From the cell containing the given text, extract its center point as [X, Y] coordinate. 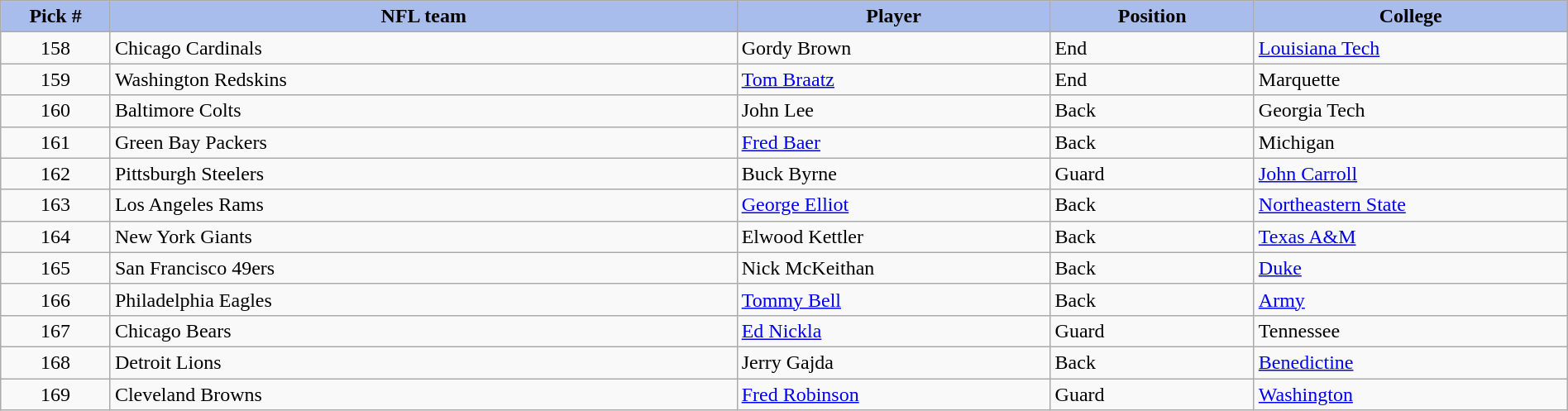
Jerry Gajda [893, 362]
161 [56, 142]
163 [56, 205]
Michigan [1411, 142]
Georgia Tech [1411, 111]
Baltimore Colts [423, 111]
Chicago Bears [423, 331]
Benedictine [1411, 362]
John Carroll [1411, 174]
169 [56, 394]
San Francisco 49ers [423, 268]
Tommy Bell [893, 299]
Fred Baer [893, 142]
166 [56, 299]
Position [1152, 17]
Louisiana Tech [1411, 48]
165 [56, 268]
Philadelphia Eagles [423, 299]
Duke [1411, 268]
Army [1411, 299]
168 [56, 362]
Tennessee [1411, 331]
Player [893, 17]
Detroit Lions [423, 362]
Green Bay Packers [423, 142]
Elwood Kettler [893, 237]
NFL team [423, 17]
Nick McKeithan [893, 268]
Pittsburgh Steelers [423, 174]
Washington Redskins [423, 79]
New York Giants [423, 237]
Buck Byrne [893, 174]
159 [56, 79]
160 [56, 111]
Fred Robinson [893, 394]
Washington [1411, 394]
Chicago Cardinals [423, 48]
John Lee [893, 111]
College [1411, 17]
Marquette [1411, 79]
Pick # [56, 17]
162 [56, 174]
Gordy Brown [893, 48]
164 [56, 237]
Northeastern State [1411, 205]
Cleveland Browns [423, 394]
Los Angeles Rams [423, 205]
Tom Braatz [893, 79]
Ed Nickla [893, 331]
George Elliot [893, 205]
Texas A&M [1411, 237]
158 [56, 48]
167 [56, 331]
